Identify which cell holds the provided text, then report its (X, Y) central coordinate. 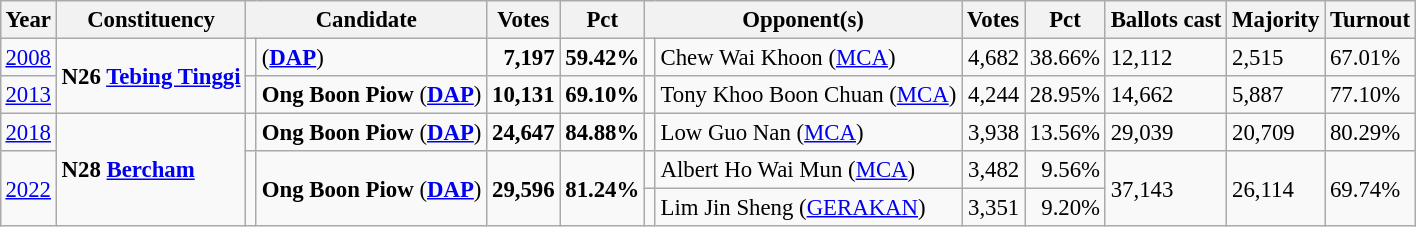
3,482 (994, 170)
80.29% (1370, 133)
Ballots cast (1166, 20)
67.01% (1370, 57)
9.56% (1066, 170)
13.56% (1066, 133)
N28 Bercham (151, 170)
59.42% (602, 57)
3,351 (994, 208)
10,131 (524, 95)
2022 (28, 188)
Opponent(s) (804, 20)
2,515 (1276, 57)
Chew Wai Khoon (MCA) (808, 57)
Tony Khoo Boon Chuan (MCA) (808, 95)
Candidate (366, 20)
9.20% (1066, 208)
Majority (1276, 20)
20,709 (1276, 133)
14,662 (1166, 95)
N26 Tebing Tinggi (151, 76)
Turnout (1370, 20)
28.95% (1066, 95)
2018 (28, 133)
69.74% (1370, 188)
69.10% (602, 95)
3,938 (994, 133)
2013 (28, 95)
4,244 (994, 95)
Year (28, 20)
Lim Jin Sheng (GERAKAN) (808, 208)
7,197 (524, 57)
81.24% (602, 188)
26,114 (1276, 188)
37,143 (1166, 188)
2008 (28, 57)
29,596 (524, 188)
84.88% (602, 133)
Albert Ho Wai Mun (MCA) (808, 170)
Constituency (151, 20)
Low Guo Nan (MCA) (808, 133)
5,887 (1276, 95)
24,647 (524, 133)
29,039 (1166, 133)
12,112 (1166, 57)
38.66% (1066, 57)
4,682 (994, 57)
(DAP) (371, 57)
77.10% (1370, 95)
